Locate the cell with the specified text and output its (x, y) center coordinate. 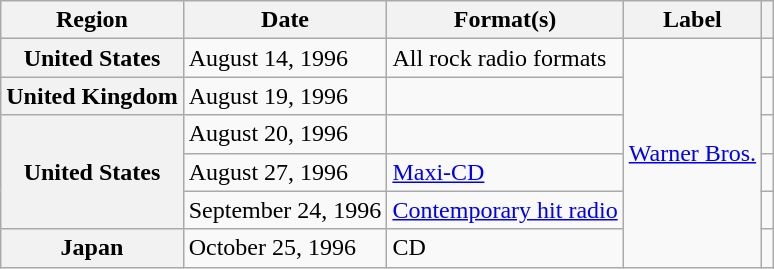
Format(s) (505, 20)
United Kingdom (92, 96)
Contemporary hit radio (505, 210)
August 27, 1996 (285, 172)
Region (92, 20)
August 19, 1996 (285, 96)
All rock radio formats (505, 58)
August 20, 1996 (285, 134)
Maxi-CD (505, 172)
CD (505, 248)
Japan (92, 248)
Warner Bros. (692, 153)
August 14, 1996 (285, 58)
September 24, 1996 (285, 210)
Label (692, 20)
Date (285, 20)
October 25, 1996 (285, 248)
